Return the [x, y] coordinate for the center point of the cell that contains the specified text.  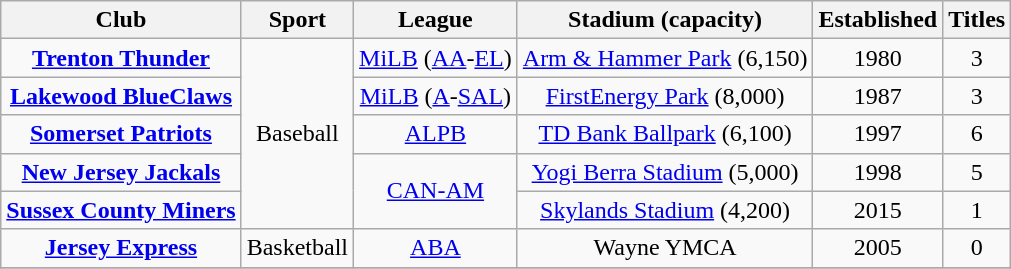
TD Bank Ballpark (6,100) [665, 134]
Jersey Express [121, 248]
Club [121, 20]
Established [878, 20]
Trenton Thunder [121, 58]
Somerset Patriots [121, 134]
Sussex County Miners [121, 210]
MiLB (AA-EL) [436, 58]
1 [977, 210]
5 [977, 172]
2005 [878, 248]
Arm & Hammer Park (6,150) [665, 58]
ALPB [436, 134]
MiLB (A-SAL) [436, 96]
Titles [977, 20]
1998 [878, 172]
Baseball [297, 134]
Yogi Berra Stadium (5,000) [665, 172]
CAN-AM [436, 191]
Basketball [297, 248]
Lakewood BlueClaws [121, 96]
Skylands Stadium (4,200) [665, 210]
6 [977, 134]
0 [977, 248]
2015 [878, 210]
Sport [297, 20]
1987 [878, 96]
ABA [436, 248]
Stadium (capacity) [665, 20]
New Jersey Jackals [121, 172]
1997 [878, 134]
League [436, 20]
Wayne YMCA [665, 248]
FirstEnergy Park (8,000) [665, 96]
1980 [878, 58]
